Search for the cell housing the specified text and yield its (X, Y) center coordinate. 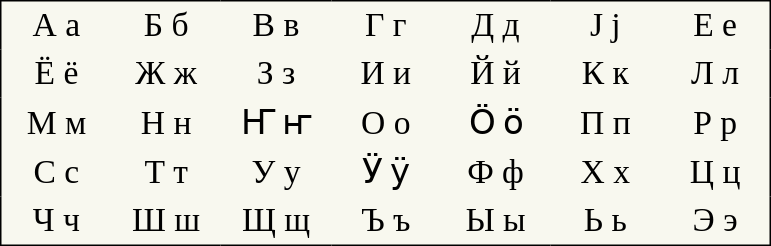
Н н (166, 123)
Ы ы (496, 220)
И и (386, 74)
Ь ь (605, 220)
Ш ш (166, 220)
Е е (716, 26)
Х х (605, 172)
Ч ч (56, 220)
Ж ж (166, 74)
Р р (716, 123)
Ф ф (496, 172)
Ҥ ҥ (276, 123)
Ц ц (716, 172)
Ё ё (56, 74)
Щ щ (276, 220)
Ӱ ӱ (386, 172)
К к (605, 74)
Ӧ ӧ (496, 123)
М м (56, 123)
Й й (496, 74)
В в (276, 26)
Д д (496, 26)
Л л (716, 74)
О о (386, 123)
Т т (166, 172)
Ъ ъ (386, 220)
З з (276, 74)
С с (56, 172)
Б б (166, 26)
А а (56, 26)
П п (605, 123)
У у (276, 172)
Г г (386, 26)
Ј ј (605, 26)
Э э (716, 220)
